Find where the given text appears and provide that cell's center as [x, y] coordinate. 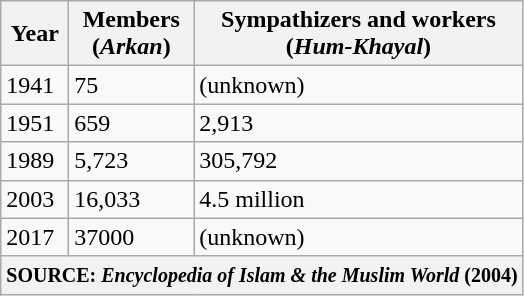
16,033 [132, 199]
SOURCE: Encyclopedia of Islam & the Muslim World (2004) [262, 275]
Sympathizers and workers(Hum-Khayal) [358, 34]
659 [132, 123]
Year [35, 34]
1951 [35, 123]
2,913 [358, 123]
1941 [35, 85]
2017 [35, 237]
75 [132, 85]
Members (Arkan) [132, 34]
305,792 [358, 161]
5,723 [132, 161]
37000 [132, 237]
4.5 million [358, 199]
2003 [35, 199]
1989 [35, 161]
